Extract the (X, Y) coordinate from the center of the cell holding the provided text.  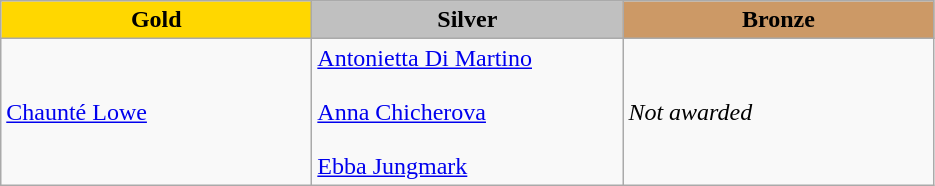
Silver (468, 20)
Antonietta Di MartinoAnna ChicherovaEbba Jungmark (468, 112)
Not awarded (778, 112)
Chaunté Lowe (156, 112)
Gold (156, 20)
Bronze (778, 20)
